Determine the (X, Y) coordinate at the center of the cell enclosing the given text.  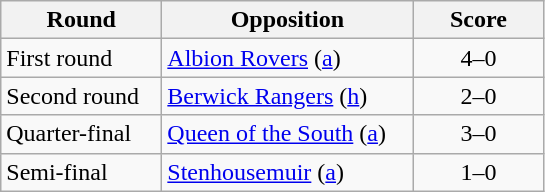
2–0 (478, 96)
3–0 (478, 134)
Albion Rovers (a) (288, 58)
Second round (82, 96)
Round (82, 20)
Queen of the South (a) (288, 134)
Score (478, 20)
Opposition (288, 20)
First round (82, 58)
Quarter-final (82, 134)
4–0 (478, 58)
Stenhousemuir (a) (288, 172)
Semi-final (82, 172)
1–0 (478, 172)
Berwick Rangers (h) (288, 96)
